From the cell containing the given text, extract its center point as (x, y) coordinate. 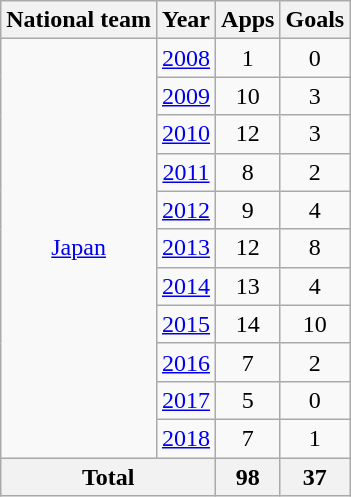
2011 (186, 172)
2016 (186, 362)
National team (79, 20)
5 (248, 400)
Goals (315, 20)
Apps (248, 20)
Total (108, 477)
2013 (186, 248)
Japan (79, 248)
2010 (186, 134)
2014 (186, 286)
2008 (186, 58)
9 (248, 210)
37 (315, 477)
2018 (186, 438)
2012 (186, 210)
14 (248, 324)
2017 (186, 400)
98 (248, 477)
2015 (186, 324)
2009 (186, 96)
Year (186, 20)
13 (248, 286)
